Determine the [x, y] coordinate at the center of the cell enclosing the given text.  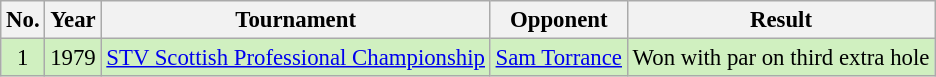
Year [73, 20]
Tournament [296, 20]
Opponent [558, 20]
Won with par on third extra hole [780, 58]
No. [23, 20]
1979 [73, 58]
Result [780, 20]
STV Scottish Professional Championship [296, 58]
Sam Torrance [558, 58]
1 [23, 58]
